From the cell containing the given text, extract its center point as [x, y] coordinate. 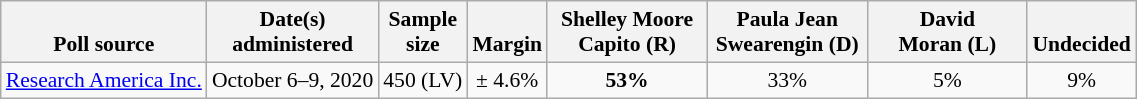
Poll source [104, 32]
Margin [507, 32]
450 (LV) [422, 80]
Samplesize [422, 32]
Paula JeanSwearengin (D) [787, 32]
5% [947, 80]
Undecided [1081, 32]
DavidMoran (L) [947, 32]
9% [1081, 80]
53% [627, 80]
Research America Inc. [104, 80]
Date(s)administered [292, 32]
33% [787, 80]
± 4.6% [507, 80]
Shelley MooreCapito (R) [627, 32]
October 6–9, 2020 [292, 80]
